Identify which cell holds the provided text, then report its [x, y] central coordinate. 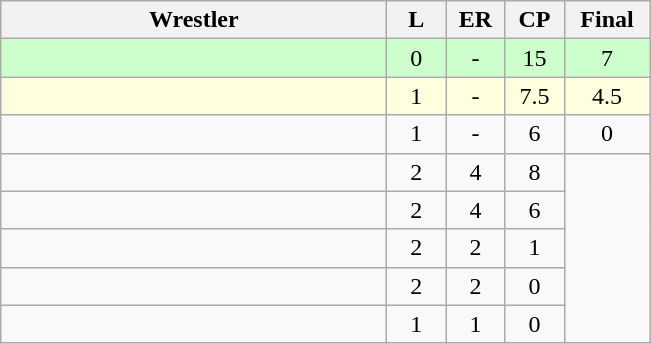
4.5 [607, 96]
CP [534, 20]
8 [534, 172]
L [416, 20]
15 [534, 58]
7.5 [534, 96]
Final [607, 20]
ER [476, 20]
7 [607, 58]
Wrestler [194, 20]
